Return the [X, Y] coordinate for the center point of the cell that contains the specified text.  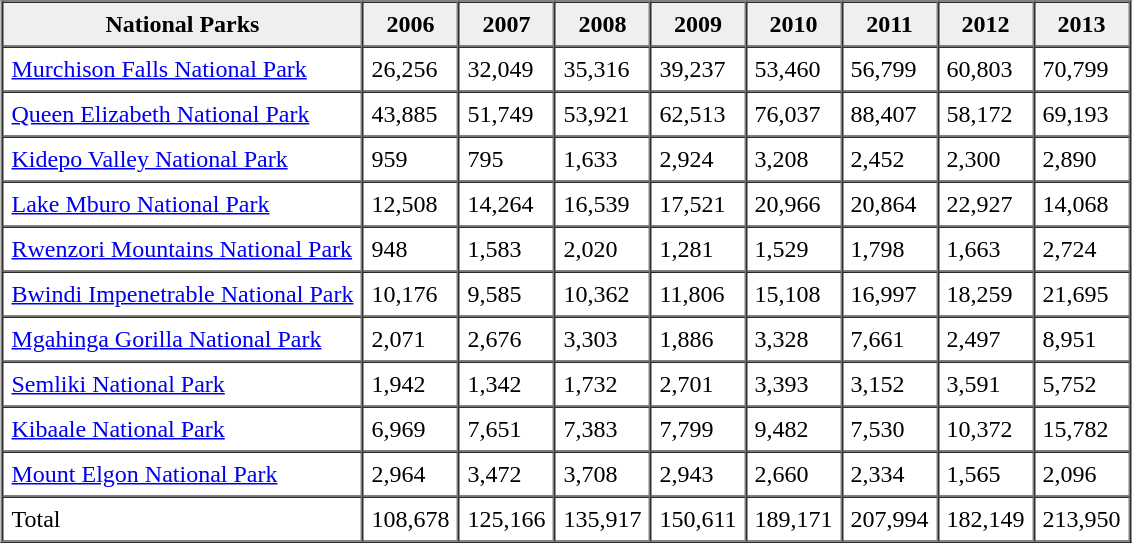
2,497 [986, 338]
Mgahinga Gorilla National Park [182, 338]
43,885 [410, 114]
2009 [698, 24]
12,508 [410, 204]
1,583 [506, 248]
88,407 [890, 114]
9,585 [506, 294]
7,661 [890, 338]
51,749 [506, 114]
22,927 [986, 204]
2,676 [506, 338]
2006 [410, 24]
213,950 [1082, 518]
2,071 [410, 338]
7,383 [602, 428]
11,806 [698, 294]
Lake Mburo National Park [182, 204]
Kibaale National Park [182, 428]
1,942 [410, 384]
1,342 [506, 384]
17,521 [698, 204]
18,259 [986, 294]
3,303 [602, 338]
2,943 [698, 474]
10,372 [986, 428]
7,799 [698, 428]
Mount Elgon National Park [182, 474]
2,020 [602, 248]
76,037 [794, 114]
9,482 [794, 428]
60,803 [986, 68]
2011 [890, 24]
7,651 [506, 428]
3,708 [602, 474]
32,049 [506, 68]
8,951 [1082, 338]
795 [506, 158]
26,256 [410, 68]
3,472 [506, 474]
1,565 [986, 474]
Semliki National Park [182, 384]
959 [410, 158]
2007 [506, 24]
2008 [602, 24]
2,701 [698, 384]
Rwenzori Mountains National Park [182, 248]
Total [182, 518]
1,633 [602, 158]
948 [410, 248]
Bwindi Impenetrable National Park [182, 294]
2,890 [1082, 158]
1,732 [602, 384]
135,917 [602, 518]
70,799 [1082, 68]
21,695 [1082, 294]
182,149 [986, 518]
Kidepo Valley National Park [182, 158]
2010 [794, 24]
125,166 [506, 518]
2012 [986, 24]
2,660 [794, 474]
National Parks [182, 24]
20,864 [890, 204]
56,799 [890, 68]
2,452 [890, 158]
150,611 [698, 518]
15,782 [1082, 428]
5,752 [1082, 384]
14,264 [506, 204]
2013 [1082, 24]
108,678 [410, 518]
1,663 [986, 248]
53,921 [602, 114]
1,798 [890, 248]
15,108 [794, 294]
3,328 [794, 338]
Murchison Falls National Park [182, 68]
14,068 [1082, 204]
2,964 [410, 474]
2,724 [1082, 248]
2,096 [1082, 474]
3,591 [986, 384]
7,530 [890, 428]
2,924 [698, 158]
3,393 [794, 384]
189,171 [794, 518]
2,334 [890, 474]
Queen Elizabeth National Park [182, 114]
10,362 [602, 294]
10,176 [410, 294]
1,529 [794, 248]
3,208 [794, 158]
69,193 [1082, 114]
58,172 [986, 114]
39,237 [698, 68]
20,966 [794, 204]
6,969 [410, 428]
62,513 [698, 114]
1,886 [698, 338]
53,460 [794, 68]
2,300 [986, 158]
1,281 [698, 248]
16,997 [890, 294]
3,152 [890, 384]
16,539 [602, 204]
207,994 [890, 518]
35,316 [602, 68]
